Provide the [X, Y] coordinate of the cell's center where the given text is located.  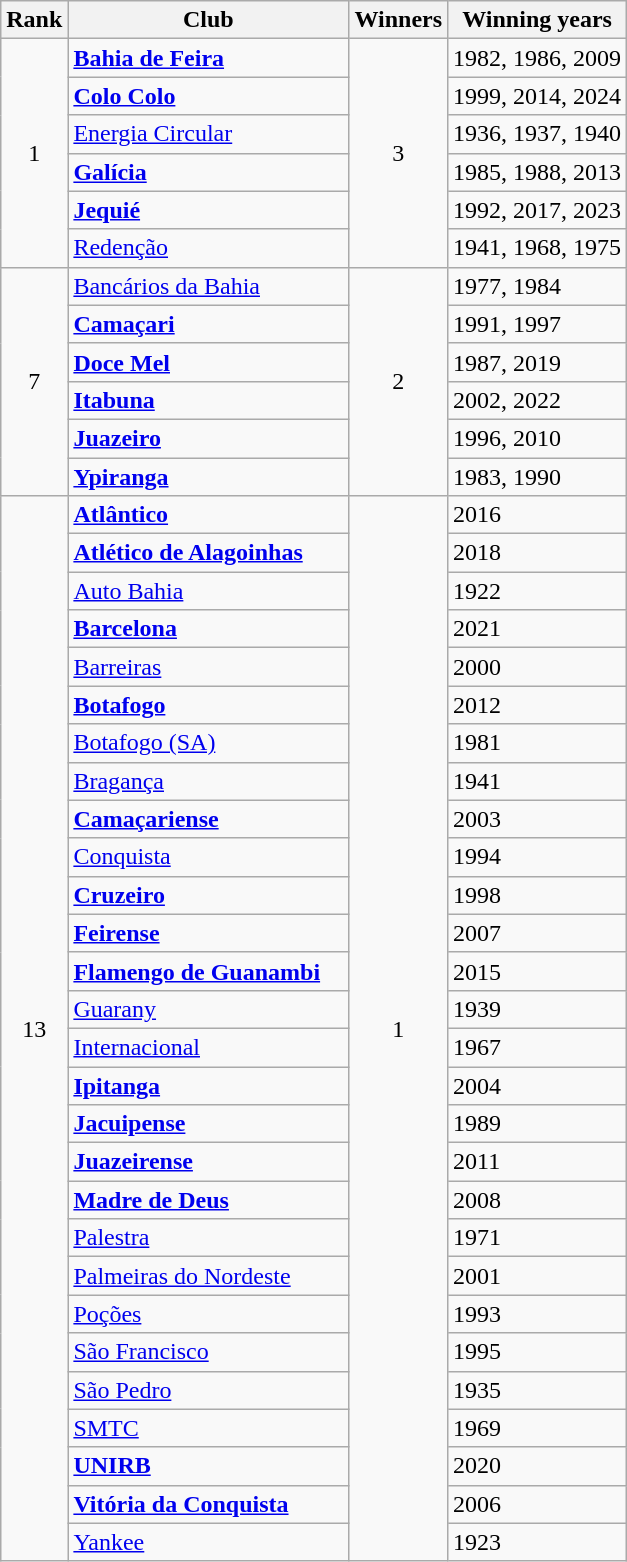
1941 [538, 781]
Camaçariense [208, 819]
Winners [398, 20]
2002, 2022 [538, 400]
2016 [538, 515]
Bragança [208, 781]
1941, 1968, 1975 [538, 248]
3 [398, 153]
Rank [34, 20]
Doce Mel [208, 362]
1923 [538, 1542]
Atlântico [208, 515]
Auto Bahia [208, 591]
Botafogo [208, 705]
1999, 2014, 2024 [538, 96]
1995 [538, 1352]
Botafogo (SA) [208, 743]
SMTC [208, 1428]
1992, 2017, 2023 [538, 210]
Guarany [208, 1009]
Energia Circular [208, 134]
2018 [538, 553]
Internacional [208, 1047]
Yankee [208, 1542]
São Francisco [208, 1352]
São Pedro [208, 1390]
UNIRB [208, 1466]
1935 [538, 1390]
2001 [538, 1276]
2007 [538, 933]
Winning years [538, 20]
1994 [538, 857]
2003 [538, 819]
2020 [538, 1466]
1981 [538, 743]
Bahia de Feira [208, 58]
1969 [538, 1428]
Juazeirense [208, 1162]
Bancários da Bahia [208, 286]
Jacuipense [208, 1124]
Galícia [208, 172]
7 [34, 381]
Madre de Deus [208, 1200]
1967 [538, 1047]
1991, 1997 [538, 324]
1936, 1937, 1940 [538, 134]
1989 [538, 1124]
1987, 2019 [538, 362]
1939 [538, 1009]
1983, 1990 [538, 477]
2006 [538, 1504]
Flamengo de Guanambi [208, 971]
Vitória da Conquista [208, 1504]
1998 [538, 895]
Ipitanga [208, 1085]
Jequié [208, 210]
Ypiranga [208, 477]
Barcelona [208, 629]
Palmeiras do Nordeste [208, 1276]
Feirense [208, 933]
13 [34, 1029]
2011 [538, 1162]
Atlético de Alagoinhas [208, 553]
Barreiras [208, 667]
Palestra [208, 1238]
2008 [538, 1200]
Cruzeiro [208, 895]
Redenção [208, 248]
2000 [538, 667]
1977, 1984 [538, 286]
Poções [208, 1314]
1996, 2010 [538, 438]
1993 [538, 1314]
1982, 1986, 2009 [538, 58]
Juazeiro [208, 438]
Club [208, 20]
1985, 1988, 2013 [538, 172]
Colo Colo [208, 96]
1971 [538, 1238]
2015 [538, 971]
Conquista [208, 857]
Camaçari [208, 324]
2012 [538, 705]
2004 [538, 1085]
Itabuna [208, 400]
2021 [538, 629]
1922 [538, 591]
2 [398, 381]
